Identify which cell holds the provided text, then report its [x, y] central coordinate. 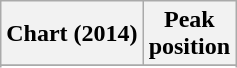
Chart (2014) [72, 34]
Peakposition [189, 34]
